Return (x, y) of the center of cell containing provided text 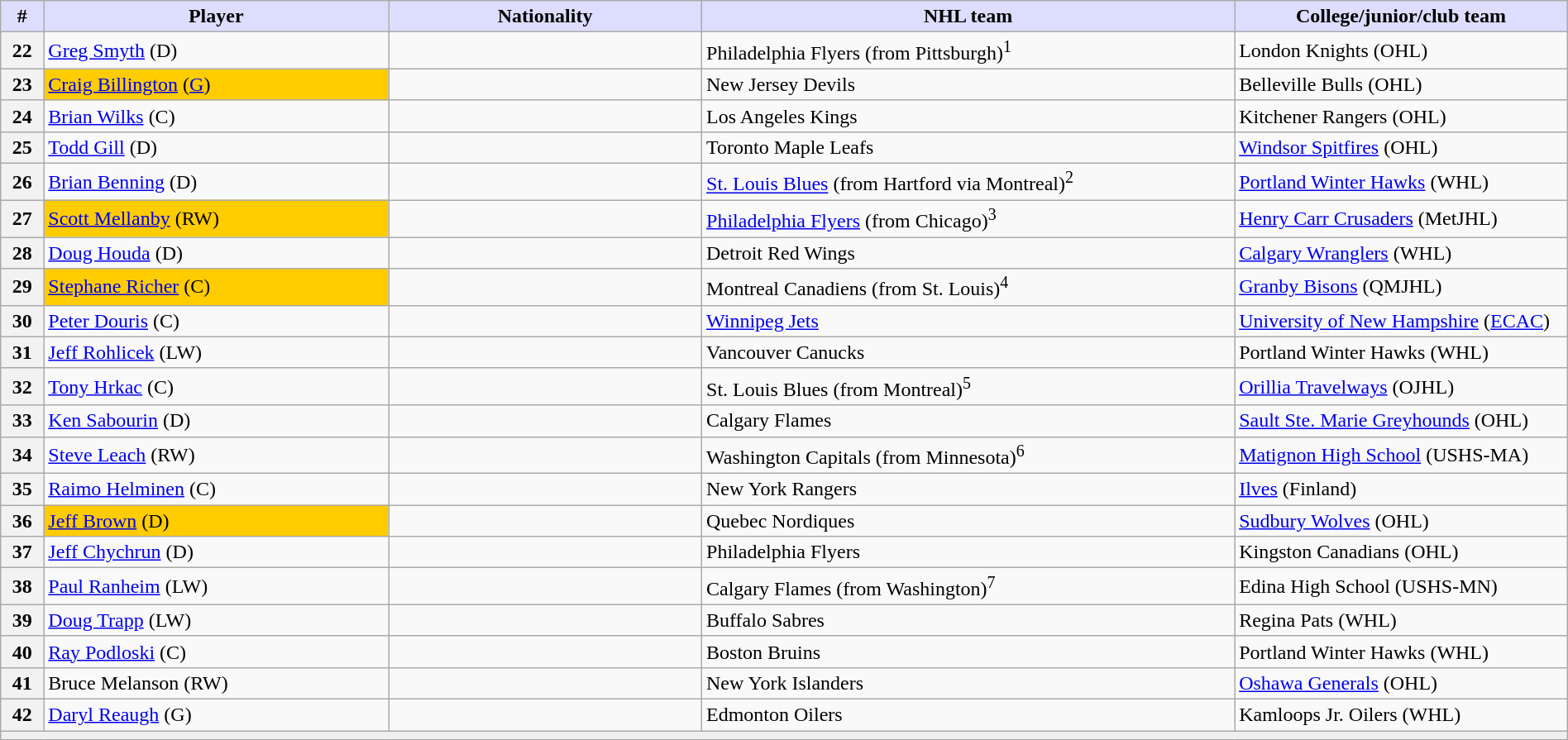
NHL team (968, 17)
Regina Pats (WHL) (1401, 620)
St. Louis Blues (from Montreal)5 (968, 387)
Tony Hrkac (C) (217, 387)
Craig Billington (G) (217, 84)
Kitchener Rangers (OHL) (1401, 116)
29 (22, 288)
Detroit Red Wings (968, 253)
Paul Ranheim (LW) (217, 587)
Philadelphia Flyers (from Pittsburgh)1 (968, 51)
Kingston Canadians (OHL) (1401, 552)
Belleville Bulls (OHL) (1401, 84)
Los Angeles Kings (968, 116)
Oshawa Generals (OHL) (1401, 683)
Matignon High School (USHS-MA) (1401, 455)
Calgary Flames (from Washington)7 (968, 587)
Sault Ste. Marie Greyhounds (OHL) (1401, 421)
Philadelphia Flyers (968, 552)
35 (22, 489)
Kamloops Jr. Oilers (WHL) (1401, 715)
27 (22, 218)
College/junior/club team (1401, 17)
25 (22, 147)
St. Louis Blues (from Hartford via Montreal)2 (968, 182)
Jeff Chychrun (D) (217, 552)
Todd Gill (D) (217, 147)
Jeff Rohlicek (LW) (217, 352)
37 (22, 552)
Boston Bruins (968, 652)
Ken Sabourin (D) (217, 421)
Jeff Brown (D) (217, 521)
36 (22, 521)
23 (22, 84)
Vancouver Canucks (968, 352)
24 (22, 116)
Steve Leach (RW) (217, 455)
31 (22, 352)
Calgary Flames (968, 421)
28 (22, 253)
41 (22, 683)
Philadelphia Flyers (from Chicago)3 (968, 218)
Scott Mellanby (RW) (217, 218)
32 (22, 387)
Doug Houda (D) (217, 253)
New York Islanders (968, 683)
30 (22, 321)
Brian Wilks (C) (217, 116)
Doug Trapp (LW) (217, 620)
London Knights (OHL) (1401, 51)
Washington Capitals (from Minnesota)6 (968, 455)
Buffalo Sabres (968, 620)
Calgary Wranglers (WHL) (1401, 253)
38 (22, 587)
Granby Bisons (QMJHL) (1401, 288)
Player (217, 17)
Bruce Melanson (RW) (217, 683)
42 (22, 715)
Ray Podloski (C) (217, 652)
Edina High School (USHS-MN) (1401, 587)
Nationality (546, 17)
# (22, 17)
Quebec Nordiques (968, 521)
New Jersey Devils (968, 84)
22 (22, 51)
Ilves (Finland) (1401, 489)
Windsor Spitfires (OHL) (1401, 147)
New York Rangers (968, 489)
Stephane Richer (C) (217, 288)
33 (22, 421)
Orillia Travelways (OJHL) (1401, 387)
39 (22, 620)
Winnipeg Jets (968, 321)
Daryl Reaugh (G) (217, 715)
Toronto Maple Leafs (968, 147)
26 (22, 182)
Peter Douris (C) (217, 321)
Edmonton Oilers (968, 715)
Montreal Canadiens (from St. Louis)4 (968, 288)
Greg Smyth (D) (217, 51)
Raimo Helminen (C) (217, 489)
Brian Benning (D) (217, 182)
University of New Hampshire (ECAC) (1401, 321)
Henry Carr Crusaders (MetJHL) (1401, 218)
Sudbury Wolves (OHL) (1401, 521)
34 (22, 455)
40 (22, 652)
